Capture the cell that displays the provided text and extract its (X, Y) central coordinate. 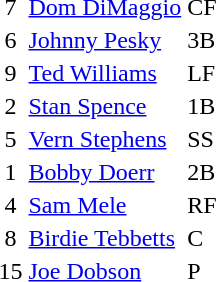
Vern Stephens (105, 139)
Sam Mele (105, 205)
Johnny Pesky (105, 40)
Birdie Tebbetts (105, 238)
Bobby Doerr (105, 172)
Stan Spence (105, 106)
Ted Williams (105, 73)
